From the cell containing the given text, extract its center point as (x, y) coordinate. 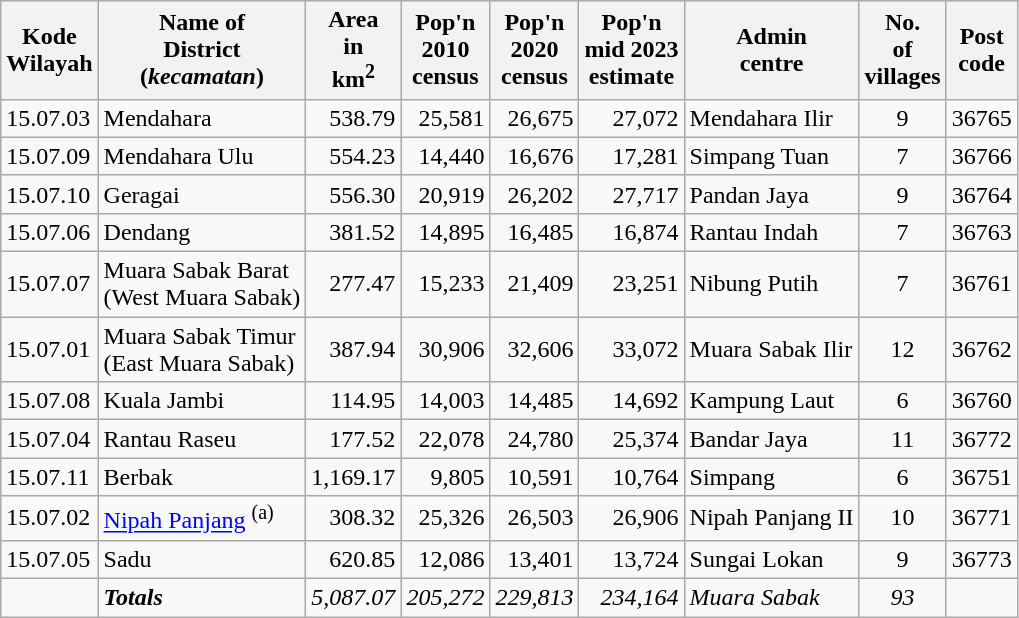
36766 (982, 156)
Nipah Panjang II (772, 518)
32,606 (534, 350)
15.07.10 (50, 194)
Dendang (202, 232)
Muara Sabak Timur (East Muara Sabak) (202, 350)
15.07.08 (50, 401)
14,692 (632, 401)
Sadu (202, 559)
387.94 (354, 350)
13,401 (534, 559)
15.07.07 (50, 284)
36763 (982, 232)
Name ofDistrict(kecamatan) (202, 50)
Mendahara (202, 118)
12 (902, 350)
Simpang Tuan (772, 156)
Pop'n 2010census (446, 50)
23,251 (632, 284)
14,485 (534, 401)
Mendahara Ulu (202, 156)
Postcode (982, 50)
Kuala Jambi (202, 401)
381.52 (354, 232)
114.95 (354, 401)
17,281 (632, 156)
93 (902, 597)
Mendahara Ilir (772, 118)
Kampung Laut (772, 401)
Sungai Lokan (772, 559)
Totals (202, 597)
16,874 (632, 232)
Nibung Putih (772, 284)
205,272 (446, 597)
15.07.05 (50, 559)
554.23 (354, 156)
308.32 (354, 518)
277.47 (354, 284)
Muara Sabak (772, 597)
10,591 (534, 477)
Pop'n mid 2023estimate (632, 50)
36764 (982, 194)
36773 (982, 559)
177.52 (354, 439)
12,086 (446, 559)
21,409 (534, 284)
Pandan Jaya (772, 194)
25,581 (446, 118)
36751 (982, 477)
27,717 (632, 194)
10,764 (632, 477)
36762 (982, 350)
22,078 (446, 439)
24,780 (534, 439)
No. of villages (902, 50)
36771 (982, 518)
36760 (982, 401)
16,676 (534, 156)
16,485 (534, 232)
234,164 (632, 597)
26,202 (534, 194)
11 (902, 439)
27,072 (632, 118)
14,440 (446, 156)
Areain km2 (354, 50)
556.30 (354, 194)
Bandar Jaya (772, 439)
36772 (982, 439)
Geragai (202, 194)
620.85 (354, 559)
Muara Sabak Barat (West Muara Sabak) (202, 284)
33,072 (632, 350)
26,675 (534, 118)
9,805 (446, 477)
5,087.07 (354, 597)
15.07.11 (50, 477)
Simpang (772, 477)
Muara Sabak Ilir (772, 350)
15.07.06 (50, 232)
15.07.04 (50, 439)
14,895 (446, 232)
15.07.09 (50, 156)
Kode Wilayah (50, 50)
26,503 (534, 518)
15.07.01 (50, 350)
Rantau Indah (772, 232)
25,326 (446, 518)
Pop'n 2020census (534, 50)
15.07.02 (50, 518)
538.79 (354, 118)
36761 (982, 284)
229,813 (534, 597)
1,169.17 (354, 477)
Admin centre (772, 50)
20,919 (446, 194)
13,724 (632, 559)
14,003 (446, 401)
Berbak (202, 477)
Nipah Panjang (a) (202, 518)
25,374 (632, 439)
Rantau Raseu (202, 439)
15,233 (446, 284)
15.07.03 (50, 118)
26,906 (632, 518)
36765 (982, 118)
30,906 (446, 350)
10 (902, 518)
